Determine the [x, y] coordinate at the center of the cell enclosing the given text.  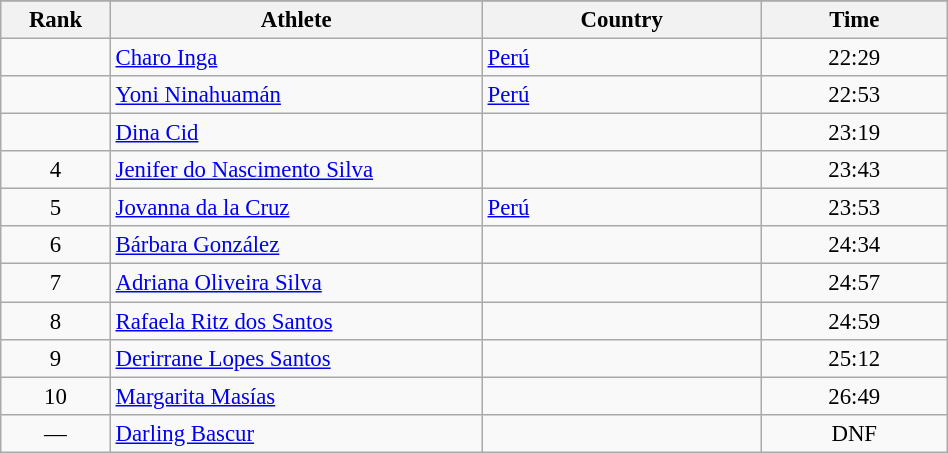
25:12 [854, 358]
Country [622, 20]
23:43 [854, 170]
10 [56, 396]
5 [56, 208]
24:59 [854, 321]
Bárbara González [296, 245]
9 [56, 358]
22:53 [854, 95]
Time [854, 20]
Athlete [296, 20]
Jovanna da la Cruz [296, 208]
— [56, 433]
Adriana Oliveira Silva [296, 283]
Jenifer do Nascimento Silva [296, 170]
Darling Bascur [296, 433]
Margarita Masías [296, 396]
Charo Inga [296, 58]
24:34 [854, 245]
6 [56, 245]
Dina Cid [296, 133]
24:57 [854, 283]
22:29 [854, 58]
4 [56, 170]
Rank [56, 20]
7 [56, 283]
8 [56, 321]
26:49 [854, 396]
Rafaela Ritz dos Santos [296, 321]
Yoni Ninahuamán [296, 95]
23:19 [854, 133]
23:53 [854, 208]
DNF [854, 433]
Derirrane Lopes Santos [296, 358]
